Capture the cell that displays the provided text and extract its (x, y) central coordinate. 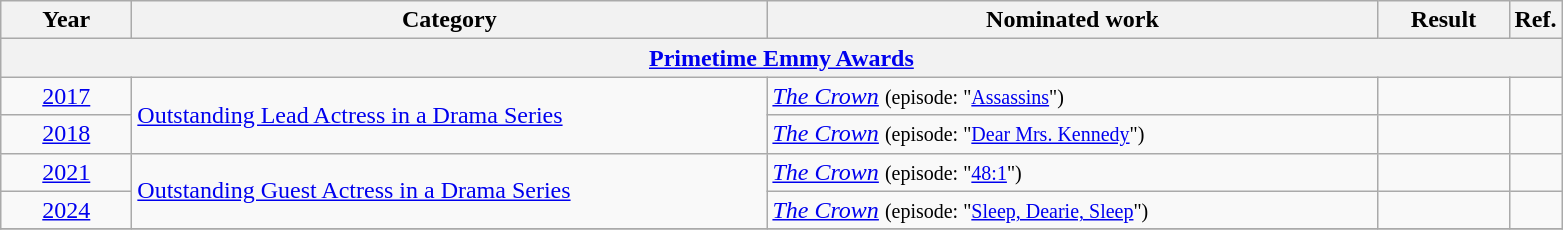
Primetime Emmy Awards (782, 58)
2021 (66, 172)
Nominated work (1072, 20)
Outstanding Guest Actress in a Drama Series (450, 191)
The Crown (episode: "48:1") (1072, 172)
Year (66, 20)
The Crown (episode: "Assassins") (1072, 96)
Outstanding Lead Actress in a Drama Series (450, 115)
The Crown (episode: "Sleep, Dearie, Sleep") (1072, 210)
Result (1444, 20)
2018 (66, 134)
2024 (66, 210)
Ref. (1536, 20)
The Crown (episode: "Dear Mrs. Kennedy") (1072, 134)
Category (450, 20)
2017 (66, 96)
